Output the [X, Y] coordinate of the center of the cell containing the given text.  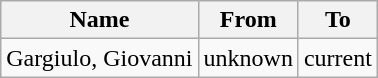
Gargiulo, Giovanni [100, 58]
To [338, 20]
Name [100, 20]
current [338, 58]
From [248, 20]
unknown [248, 58]
